Return the [x, y] coordinate for the center point of the cell that contains the specified text.  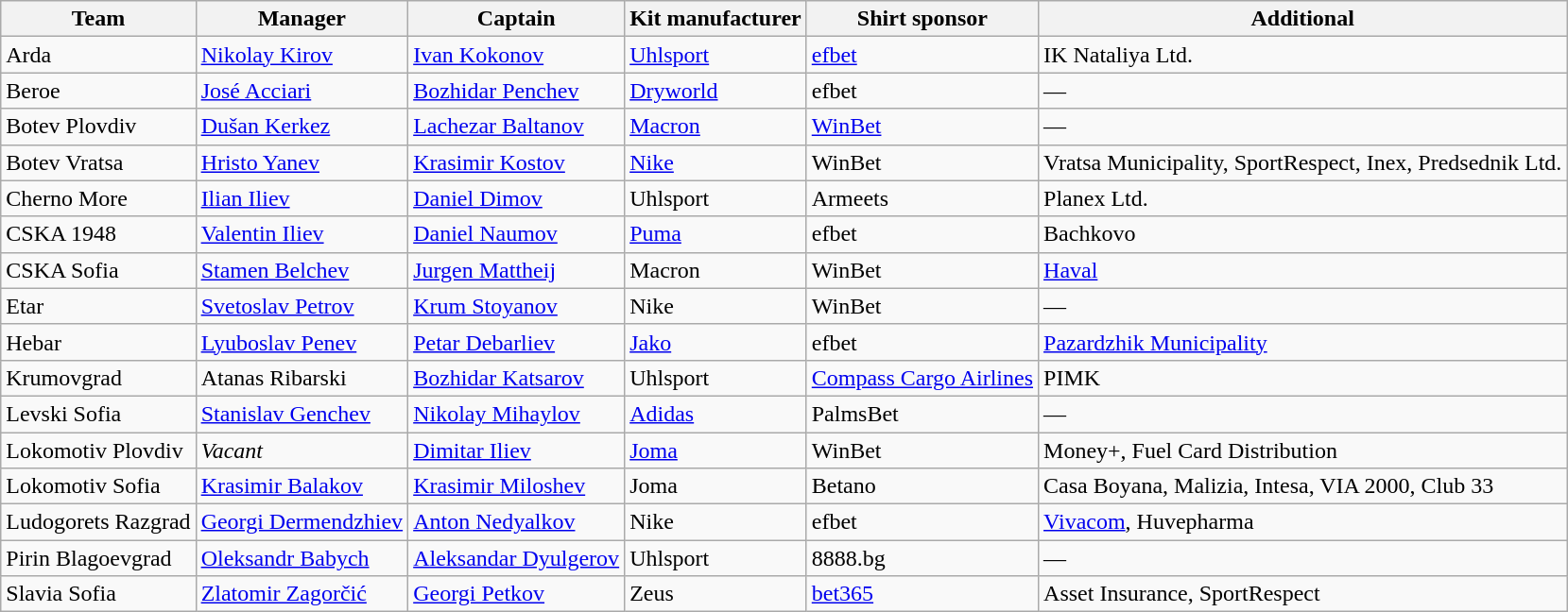
Bachkovo [1302, 234]
Ludogorets Razgrad [98, 522]
Hebar [98, 342]
Asset Insurance, SportRespect [1302, 594]
Daniel Naumov [516, 234]
Nikolay Mihaylov [516, 414]
8888.bg [922, 558]
Nikolay Kirov [302, 55]
Additional [1302, 19]
Manager [302, 19]
Dryworld [716, 91]
Lokomotiv Sofia [98, 486]
Ilian Iliev [302, 198]
Pirin Blagoevgrad [98, 558]
Zeus [716, 594]
Captain [516, 19]
Arda [98, 55]
Lokomotiv Plovdiv [98, 450]
Money+, Fuel Card Distribution [1302, 450]
Krumovgrad [98, 378]
Vacant [302, 450]
CSKA 1948 [98, 234]
Anton Nedyalkov [516, 522]
IK Nataliya Ltd. [1302, 55]
Shirt sponsor [922, 19]
Ivan Kokonov [516, 55]
Jako [716, 342]
Planex Ltd. [1302, 198]
Betano [922, 486]
Adidas [716, 414]
Compass Cargo Airlines [922, 378]
Slavia Sofia [98, 594]
Pazardzhik Municipality [1302, 342]
Dimitar Iliev [516, 450]
Stanislav Genchev [302, 414]
Dušan Kerkez [302, 127]
Valentin Iliev [302, 234]
Casa Boyana, Malizia, Intesa, VIA 2000, Club 33 [1302, 486]
PalmsBet [922, 414]
Team [98, 19]
Georgi Petkov [516, 594]
Lachezar Baltanov [516, 127]
bet365 [922, 594]
Zlatomir Zagorčić [302, 594]
Atanas Ribarski [302, 378]
Hristo Yanev [302, 162]
CSKA Sofia [98, 270]
Botev Plovdiv [98, 127]
Krum Stoyanov [516, 306]
Petar Debarliev [516, 342]
Bozhidar Katsarov [516, 378]
Vratsa Municipality, SportRespect, Inex, Predsednik Ltd. [1302, 162]
José Acciari [302, 91]
Stamen Belchev [302, 270]
Aleksandar Dyulgerov [516, 558]
Beroe [98, 91]
Botev Vratsa [98, 162]
PIMK [1302, 378]
Krasimir Miloshev [516, 486]
Cherno More [98, 198]
Krasimir Kostov [516, 162]
Jurgen Mattheij [516, 270]
Kit manufacturer [716, 19]
Krasimir Balakov [302, 486]
Levski Sofia [98, 414]
Lyuboslav Penev [302, 342]
Armeets [922, 198]
Bozhidar Penchev [516, 91]
Svetoslav Petrov [302, 306]
Vivacom, Huvepharma [1302, 522]
Etar [98, 306]
Oleksandr Babych [302, 558]
Haval [1302, 270]
Georgi Dermendzhiev [302, 522]
Daniel Dimov [516, 198]
Puma [716, 234]
